Pinpoint the cell where the given text exists, returning its [X, Y] midpoint coordinate. 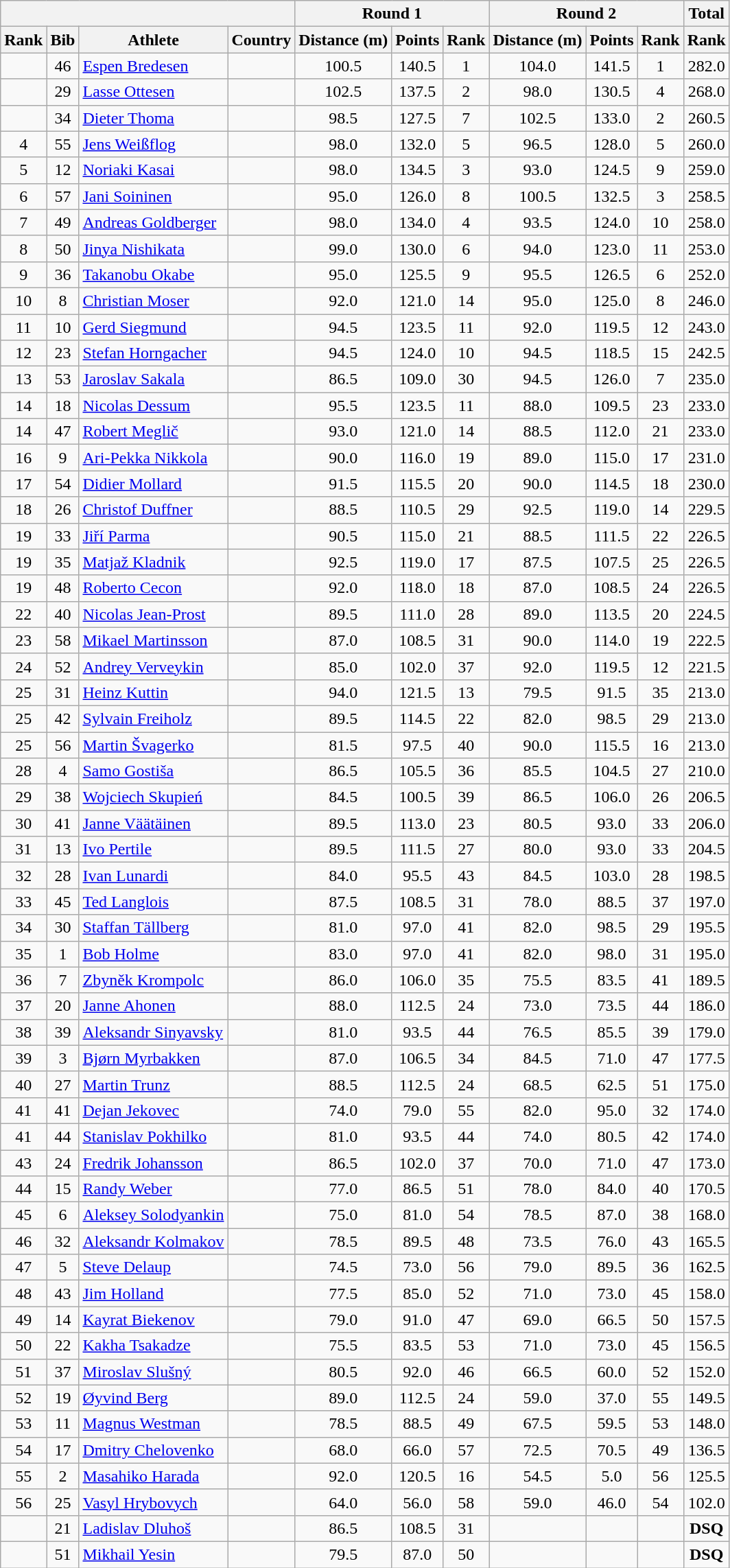
260.5 [707, 118]
179.0 [707, 1032]
210.0 [707, 771]
130.5 [612, 92]
69.0 [538, 1320]
66.0 [417, 1450]
198.5 [707, 876]
Øyvind Berg [154, 1398]
Jani Soininen [154, 196]
Magnus Westman [154, 1424]
Dejan Jekovec [154, 1110]
62.5 [612, 1084]
158.0 [707, 1294]
Nicolas Dessum [154, 406]
268.0 [707, 92]
Vasyl Hrybovych [154, 1502]
Aleksandr Sinyavsky [154, 1032]
231.0 [707, 458]
Fredrik Johansson [154, 1163]
76.0 [612, 1241]
Jaroslav Sakala [154, 379]
86.0 [343, 980]
127.5 [417, 118]
230.0 [707, 484]
148.0 [707, 1424]
186.0 [707, 1006]
96.5 [538, 144]
118.0 [417, 588]
124.5 [612, 170]
59.5 [612, 1424]
77.0 [343, 1189]
259.0 [707, 170]
Jiří Parma [154, 536]
76.5 [538, 1032]
72.5 [538, 1450]
109.0 [417, 379]
Mikhail Yesin [154, 1554]
Espen Bredesen [154, 66]
Ivo Pertile [154, 850]
162.5 [707, 1267]
195.0 [707, 954]
80.0 [538, 850]
Jinya Nishikata [154, 248]
118.5 [612, 353]
Jens Weißflog [154, 144]
Janne Väätäinen [154, 823]
Kakha Tsakadze [154, 1346]
Country [261, 40]
68.5 [538, 1084]
222.5 [707, 640]
110.5 [417, 510]
Janne Ahonen [154, 1006]
70.5 [612, 1450]
81.5 [343, 745]
Matjaž Kladnik [154, 562]
134.5 [417, 170]
106.5 [417, 1058]
253.0 [707, 248]
Ari-Pekka Nikkola [154, 458]
157.5 [707, 1320]
197.0 [707, 902]
206.0 [707, 823]
Bob Holme [154, 954]
170.5 [707, 1189]
90.5 [343, 536]
54.5 [538, 1476]
Gerd Siegmund [154, 327]
Ladislav Dluhoš [154, 1528]
Noriaki Kasai [154, 170]
260.0 [707, 144]
229.5 [707, 510]
235.0 [707, 379]
Kayrat Biekenov [154, 1320]
Zbyněk Krompolc [154, 980]
125.0 [612, 301]
282.0 [707, 66]
107.5 [612, 562]
Athlete [154, 40]
Christian Moser [154, 301]
Didier Mollard [154, 484]
Andreas Goldberger [154, 222]
123.0 [612, 248]
Stefan Horngacher [154, 353]
Wojciech Skupień [154, 797]
204.5 [707, 850]
141.5 [612, 66]
221.5 [707, 666]
168.0 [707, 1215]
121.5 [417, 692]
112.0 [612, 432]
Stanislav Pokhilko [154, 1136]
Mikael Martinsson [154, 640]
Steve Delaup [154, 1267]
Martin Trunz [154, 1084]
103.0 [612, 876]
126.5 [612, 274]
37.0 [612, 1398]
132.5 [612, 196]
206.5 [707, 797]
137.5 [417, 92]
243.0 [707, 327]
Robert Meglič [154, 432]
224.5 [707, 614]
99.0 [343, 248]
105.5 [417, 771]
173.0 [707, 1163]
189.5 [707, 980]
Heinz Kuttin [154, 692]
175.0 [707, 1084]
104.5 [612, 771]
Christof Duffner [154, 510]
109.5 [612, 406]
114.0 [612, 640]
Aleksandr Kolmakov [154, 1241]
Miroslav Slušný [154, 1372]
97.5 [417, 745]
77.5 [343, 1294]
Ivan Lunardi [154, 876]
252.0 [707, 274]
60.0 [612, 1372]
Total [707, 14]
132.0 [417, 144]
70.0 [538, 1163]
152.0 [707, 1372]
Sylvain Freiholz [154, 718]
Lasse Ottesen [154, 92]
242.5 [707, 353]
Roberto Cecon [154, 588]
156.5 [707, 1346]
113.0 [417, 823]
113.5 [612, 614]
75.0 [343, 1215]
Aleksey Solodyankin [154, 1215]
130.0 [417, 248]
67.5 [538, 1424]
Martin Švagerko [154, 745]
258.5 [707, 196]
133.0 [612, 118]
120.5 [417, 1476]
Bjørn Myrbakken [154, 1058]
246.0 [707, 301]
195.5 [707, 928]
Nicolas Jean-Prost [154, 614]
74.5 [343, 1267]
177.5 [707, 1058]
Round 2 [586, 14]
Dmitry Chelovenko [154, 1450]
149.5 [707, 1398]
Masahiko Harada [154, 1476]
134.0 [417, 222]
104.0 [538, 66]
91.0 [417, 1320]
68.0 [343, 1450]
5.0 [612, 1476]
46.0 [612, 1502]
116.0 [417, 458]
Ted Langlois [154, 902]
111.0 [417, 614]
Jim Holland [154, 1294]
128.0 [612, 144]
64.0 [343, 1502]
258.0 [707, 222]
Samo Gostiša [154, 771]
Staffan Tällberg [154, 928]
Takanobu Okabe [154, 274]
83.0 [343, 954]
136.5 [707, 1450]
Round 1 [392, 14]
Dieter Thoma [154, 118]
56.0 [417, 1502]
Bib [63, 40]
140.5 [417, 66]
Andrey Verveykin [154, 666]
Randy Weber [154, 1189]
165.5 [707, 1241]
